Provide the [X, Y] coordinate of the cell's center where the given text is located.  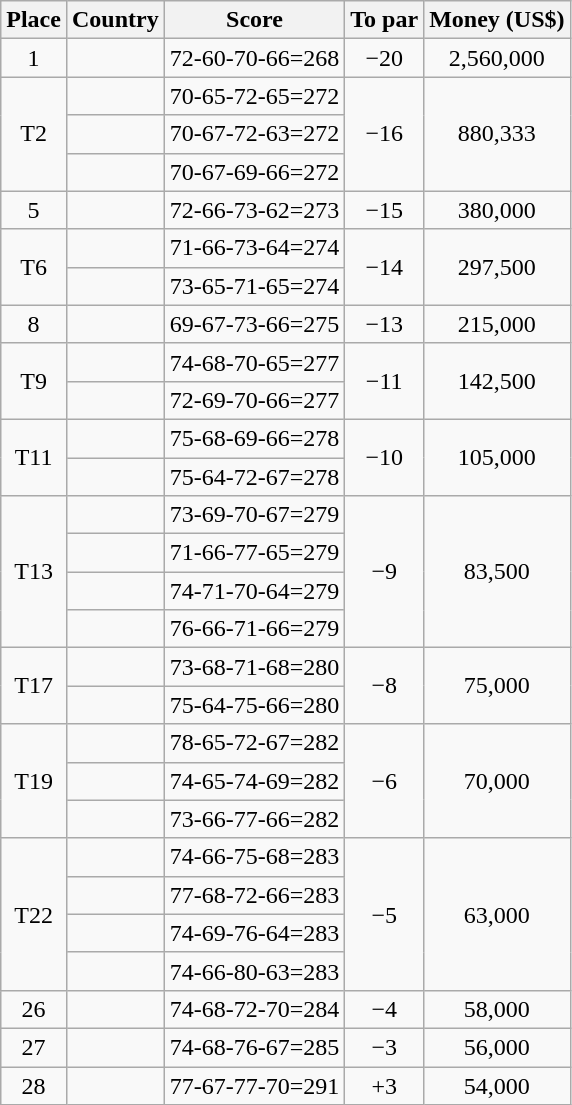
76-66-71-66=279 [254, 629]
74-68-70-65=277 [254, 362]
−10 [384, 457]
70,000 [497, 781]
2,560,000 [497, 58]
74-68-76-67=285 [254, 1047]
To par [384, 20]
70-67-72-63=272 [254, 134]
63,000 [497, 914]
70-65-72-65=272 [254, 96]
54,000 [497, 1085]
Money (US$) [497, 20]
T6 [34, 267]
−16 [384, 134]
74-71-70-64=279 [254, 591]
T22 [34, 914]
215,000 [497, 324]
56,000 [497, 1047]
Place [34, 20]
−8 [384, 686]
78-65-72-67=282 [254, 743]
−20 [384, 58]
Score [254, 20]
74-66-75-68=283 [254, 857]
75-64-72-67=278 [254, 477]
72-66-73-62=273 [254, 210]
T11 [34, 457]
−3 [384, 1047]
73-69-70-67=279 [254, 515]
+3 [384, 1085]
73-66-77-66=282 [254, 819]
58,000 [497, 1009]
77-67-77-70=291 [254, 1085]
27 [34, 1047]
880,333 [497, 134]
297,500 [497, 267]
73-68-71-68=280 [254, 667]
71-66-77-65=279 [254, 553]
75-64-75-66=280 [254, 705]
T2 [34, 134]
71-66-73-64=274 [254, 248]
75-68-69-66=278 [254, 438]
77-68-72-66=283 [254, 895]
380,000 [497, 210]
28 [34, 1085]
105,000 [497, 457]
T13 [34, 572]
73-65-71-65=274 [254, 286]
74-65-74-69=282 [254, 781]
−5 [384, 914]
70-67-69-66=272 [254, 172]
−4 [384, 1009]
−15 [384, 210]
−9 [384, 572]
72-69-70-66=277 [254, 400]
T9 [34, 381]
−11 [384, 381]
T19 [34, 781]
−14 [384, 267]
83,500 [497, 572]
74-69-76-64=283 [254, 933]
74-66-80-63=283 [254, 971]
75,000 [497, 686]
8 [34, 324]
Country [115, 20]
142,500 [497, 381]
74-68-72-70=284 [254, 1009]
1 [34, 58]
69-67-73-66=275 [254, 324]
5 [34, 210]
−13 [384, 324]
72-60-70-66=268 [254, 58]
T17 [34, 686]
26 [34, 1009]
−6 [384, 781]
